Search for the cell housing the specified text and yield its [x, y] center coordinate. 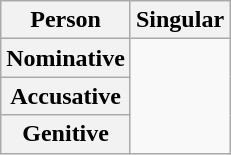
Genitive [66, 134]
Person [66, 20]
Accusative [66, 96]
Singular [180, 20]
Nominative [66, 58]
